For the text-containing cell, return its midpoint in [X, Y] coordinate format. 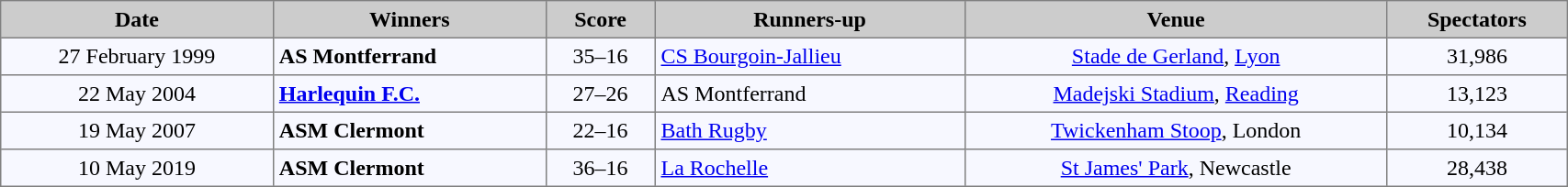
St James' Park, Newcastle [1176, 168]
22–16 [600, 130]
Harlequin F.C. [410, 93]
CS Bourgoin-Jallieu [810, 56]
Madejski Stadium, Reading [1176, 93]
Score [600, 19]
31,986 [1477, 56]
Bath Rugby [810, 130]
10,134 [1477, 130]
28,438 [1477, 168]
Runners-up [810, 19]
19 May 2007 [137, 130]
Date [137, 19]
La Rochelle [810, 168]
13,123 [1477, 93]
Twickenham Stoop, London [1176, 130]
Stade de Gerland, Lyon [1176, 56]
36–16 [600, 168]
10 May 2019 [137, 168]
35–16 [600, 56]
27 February 1999 [137, 56]
Winners [410, 19]
22 May 2004 [137, 93]
27–26 [600, 93]
Spectators [1477, 19]
Venue [1176, 19]
